Find where the given text appears and provide that cell's center as [x, y] coordinate. 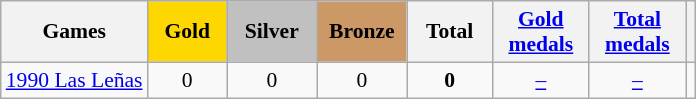
Gold medals [542, 32]
Games [74, 32]
Bronze [362, 32]
Gold [188, 32]
Silver [272, 32]
Total [450, 32]
1990 Las Leñas [74, 80]
Total medals [638, 32]
